Search for the cell housing the specified text and yield its [X, Y] center coordinate. 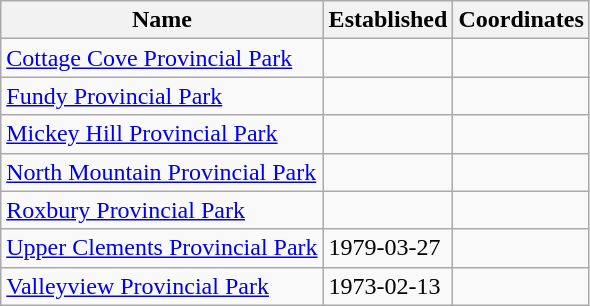
Valleyview Provincial Park [162, 286]
1979-03-27 [388, 248]
Fundy Provincial Park [162, 96]
Mickey Hill Provincial Park [162, 134]
Roxbury Provincial Park [162, 210]
1973-02-13 [388, 286]
Established [388, 20]
Cottage Cove Provincial Park [162, 58]
Coordinates [521, 20]
North Mountain Provincial Park [162, 172]
Name [162, 20]
Upper Clements Provincial Park [162, 248]
